Extract the (x, y) coordinate from the center of the cell holding the provided text.  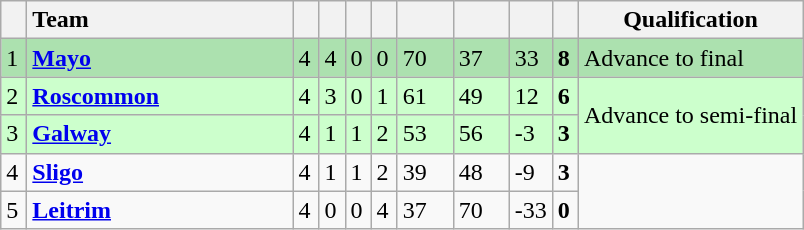
Roscommon (160, 96)
61 (425, 96)
56 (481, 134)
12 (530, 96)
48 (481, 172)
Galway (160, 134)
8 (565, 58)
Qualification (690, 20)
6 (565, 96)
Sligo (160, 172)
Leitrim (160, 210)
-3 (530, 134)
53 (425, 134)
Mayo (160, 58)
49 (481, 96)
-9 (530, 172)
Team (160, 20)
33 (530, 58)
Advance to final (690, 58)
Advance to semi-final (690, 115)
-33 (530, 210)
39 (425, 172)
5 (14, 210)
